Extract the (X, Y) coordinate from the center of the cell holding the provided text.  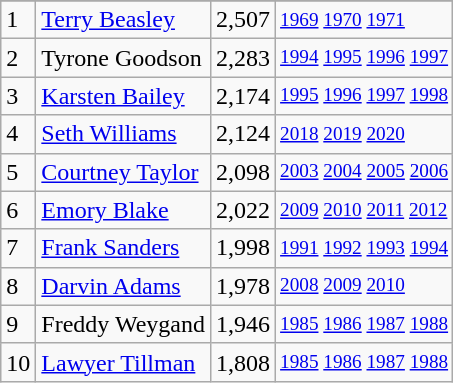
7 (18, 248)
2 (18, 58)
2,022 (242, 210)
2008 2009 2010 (364, 286)
Emory Blake (124, 210)
1,946 (242, 324)
8 (18, 286)
1,978 (242, 286)
2,124 (242, 134)
1 (18, 20)
10 (18, 362)
Lawyer Tillman (124, 362)
4 (18, 134)
5 (18, 172)
Darvin Adams (124, 286)
9 (18, 324)
1,998 (242, 248)
1969 1970 1971 (364, 20)
Terry Beasley (124, 20)
Freddy Weygand (124, 324)
1995 1996 1997 1998 (364, 96)
2,507 (242, 20)
1991 1992 1993 1994 (364, 248)
Seth Williams (124, 134)
1,808 (242, 362)
Karsten Bailey (124, 96)
1994 1995 1996 1997 (364, 58)
2,174 (242, 96)
2009 2010 2011 2012 (364, 210)
2,283 (242, 58)
Courtney Taylor (124, 172)
Frank Sanders (124, 248)
6 (18, 210)
Tyrone Goodson (124, 58)
2,098 (242, 172)
2018 2019 2020 (364, 134)
2003 2004 2005 2006 (364, 172)
3 (18, 96)
